Locate the cell with the specified text and output its (X, Y) center coordinate. 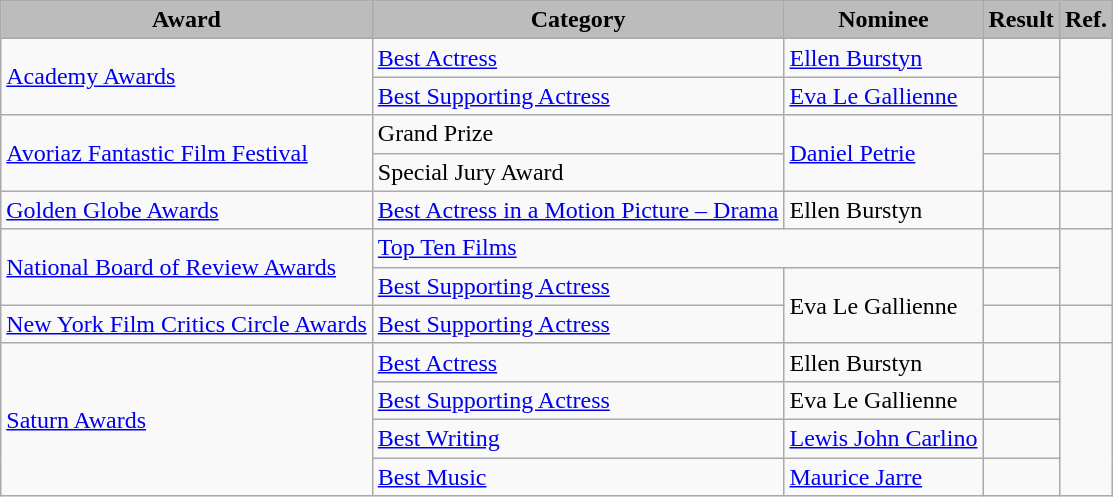
Grand Prize (578, 134)
Lewis John Carlino (884, 438)
Special Jury Award (578, 172)
Best Actress in a Motion Picture – Drama (578, 210)
Golden Globe Awards (187, 210)
Best Writing (578, 438)
Maurice Jarre (884, 477)
Nominee (884, 20)
Academy Awards (187, 77)
Ref. (1086, 20)
National Board of Review Awards (187, 267)
Avoriaz Fantastic Film Festival (187, 153)
New York Film Critics Circle Awards (187, 324)
Best Music (578, 477)
Daniel Petrie (884, 153)
Category (578, 20)
Result (1021, 20)
Award (187, 20)
Saturn Awards (187, 419)
Top Ten Films (678, 248)
